From the cell containing the given text, extract its center point as (X, Y) coordinate. 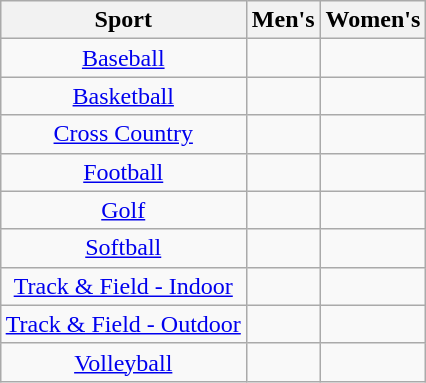
Softball (123, 248)
Basketball (123, 96)
Football (123, 172)
Volleyball (123, 362)
Men's (283, 20)
Track & Field - Outdoor (123, 324)
Track & Field - Indoor (123, 286)
Golf (123, 210)
Women's (373, 20)
Cross Country (123, 134)
Sport (123, 20)
Baseball (123, 58)
